Find where the given text appears and provide that cell's center as [X, Y] coordinate. 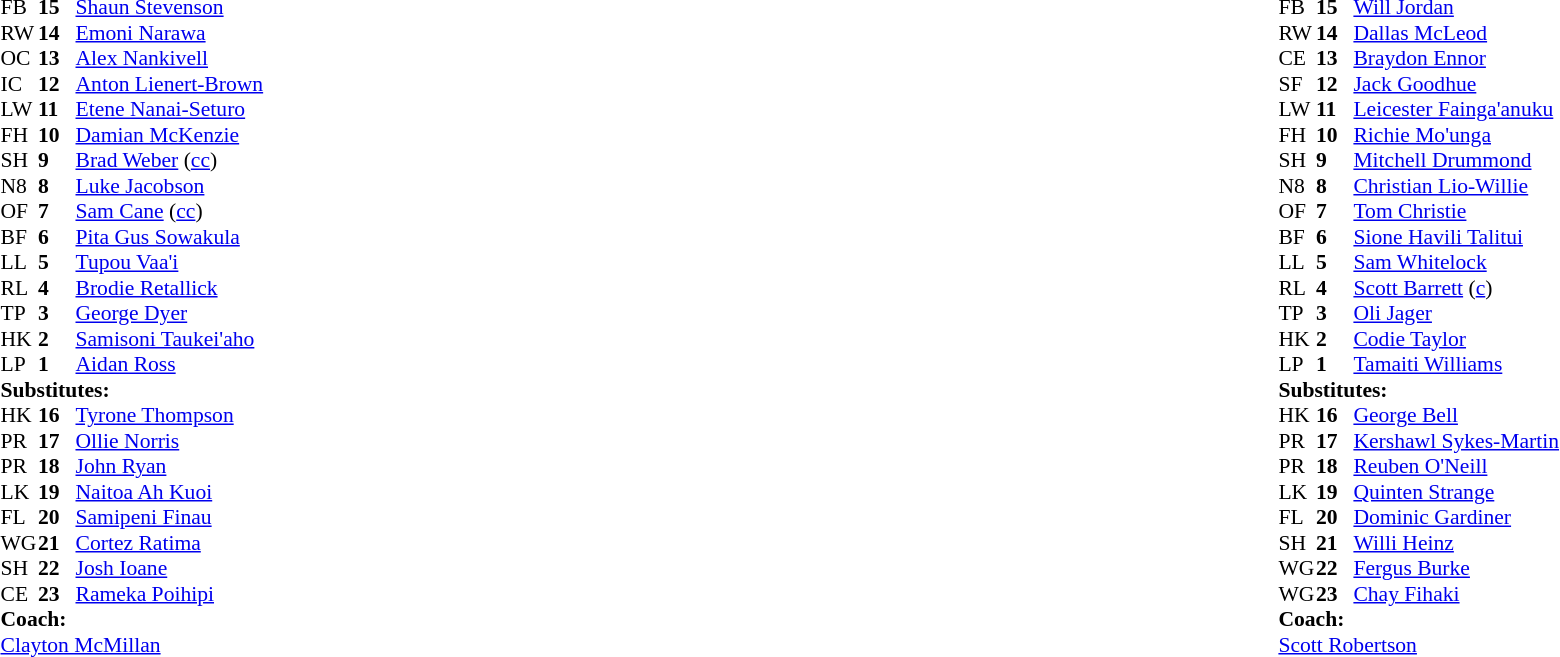
Tamaiti Williams [1456, 365]
Oli Jager [1456, 313]
Anton Lienert-Brown [170, 84]
Brodie Retallick [170, 288]
Sam Whitelock [1456, 263]
George Dyer [170, 313]
Brad Weber (cc) [170, 161]
Josh Ioane [170, 569]
Cortez Ratima [170, 543]
Emoni Narawa [170, 33]
Reuben O'Neill [1456, 467]
Ollie Norris [170, 441]
Pita Gus Sowakula [170, 237]
Fergus Burke [1456, 569]
OC [19, 59]
Naitoa Ah Kuoi [170, 492]
Tupou Vaa'i [170, 263]
George Bell [1456, 415]
Christian Lio-Willie [1456, 186]
Richie Mo'unga [1456, 135]
Samipeni Finau [170, 517]
Chay Fihaki [1456, 594]
John Ryan [170, 467]
Sione Havili Talitui [1456, 237]
Aidan Ross [170, 365]
Leicester Fainga'anuku [1456, 109]
Kershawl Sykes-Martin [1456, 441]
Etene Nanai-Seturo [170, 109]
Dallas McLeod [1456, 33]
SF [1297, 84]
Luke Jacobson [170, 186]
Scott Barrett (c) [1456, 288]
Alex Nankivell [170, 59]
Samisoni Taukei'aho [170, 339]
IC [19, 84]
Tyrone Thompson [170, 415]
Willi Heinz [1456, 543]
Quinten Strange [1456, 492]
Mitchell Drummond [1456, 161]
Dominic Gardiner [1456, 517]
Sam Cane (cc) [170, 211]
Tom Christie [1456, 211]
Codie Taylor [1456, 339]
Jack Goodhue [1456, 84]
Damian McKenzie [170, 135]
Rameka Poihipi [170, 594]
Braydon Ennor [1456, 59]
